For the text-containing cell, return its midpoint in [X, Y] coordinate format. 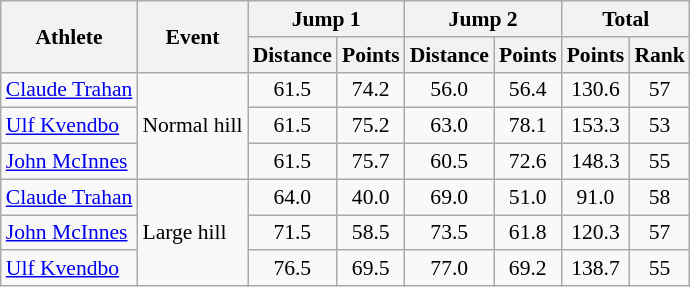
130.6 [596, 90]
69.2 [528, 269]
Athlete [70, 36]
77.0 [450, 269]
71.5 [292, 233]
Total [626, 19]
75.7 [371, 162]
91.0 [596, 197]
120.3 [596, 233]
69.5 [371, 269]
61.8 [528, 233]
56.4 [528, 90]
73.5 [450, 233]
64.0 [292, 197]
153.3 [596, 126]
Event [192, 36]
78.1 [528, 126]
Jump 2 [484, 19]
51.0 [528, 197]
58.5 [371, 233]
Jump 1 [326, 19]
148.3 [596, 162]
63.0 [450, 126]
Large hill [192, 232]
56.0 [450, 90]
53 [660, 126]
138.7 [596, 269]
40.0 [371, 197]
58 [660, 197]
Rank [660, 55]
76.5 [292, 269]
75.2 [371, 126]
60.5 [450, 162]
74.2 [371, 90]
Normal hill [192, 126]
72.6 [528, 162]
69.0 [450, 197]
